Extract the [x, y] coordinate from the center of the cell holding the provided text.  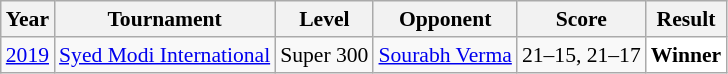
2019 [28, 55]
Level [324, 19]
Result [686, 19]
Syed Modi International [164, 55]
Score [582, 19]
Sourabh Verma [444, 55]
Opponent [444, 19]
Winner [686, 55]
Year [28, 19]
21–15, 21–17 [582, 55]
Super 300 [324, 55]
Tournament [164, 19]
